Locate the cell with the specified text and output its [X, Y] center coordinate. 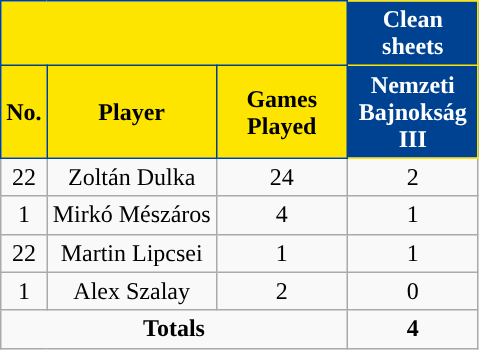
Games Played [282, 112]
Clean sheets [412, 34]
Martin Lipcsei [132, 253]
24 [282, 177]
Nemzeti Bajnokság III [412, 112]
Player [132, 112]
Mirkó Mészáros [132, 215]
Totals [174, 329]
No. [24, 112]
Alex Szalay [132, 291]
Zoltán Dulka [132, 177]
0 [412, 291]
